Identify which cell holds the provided text, then report its [x, y] central coordinate. 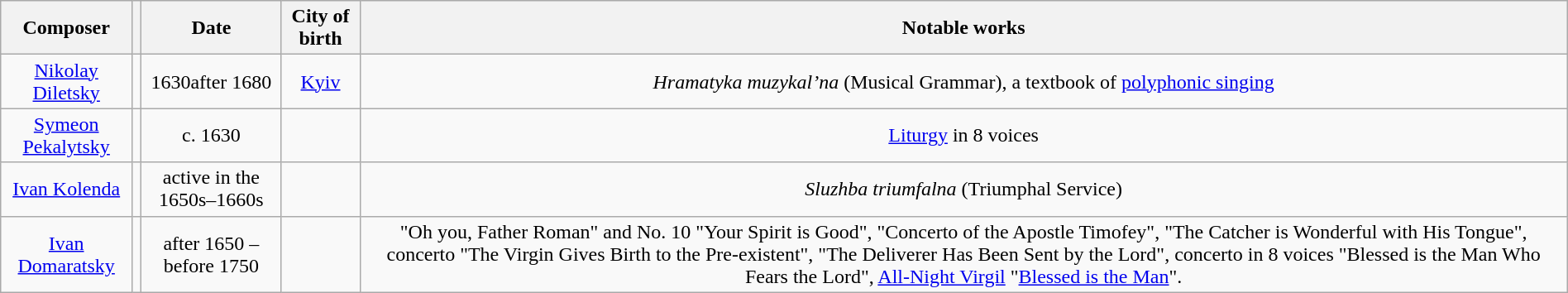
Composer [66, 28]
Notable works [963, 28]
Ivan Kolenda [66, 189]
c. 1630 [212, 136]
1630after 1680 [212, 81]
after 1650 – before 1750 [212, 254]
Liturgy in 8 voices [963, 136]
Date [212, 28]
Sluzhba triumfalna (Triumphal Service) [963, 189]
Hramatyka muzykal’na (Musical Grammar), a textbook of polyphonic singing [963, 81]
Nikolay Diletsky [66, 81]
Kyiv [321, 81]
Symeon Pekalytsky [66, 136]
Ivan Domaratsky [66, 254]
active in the 1650s–1660s [212, 189]
City of birth [321, 28]
